Scan for the cell matching the given text and deliver its (x, y) coordinate at center. 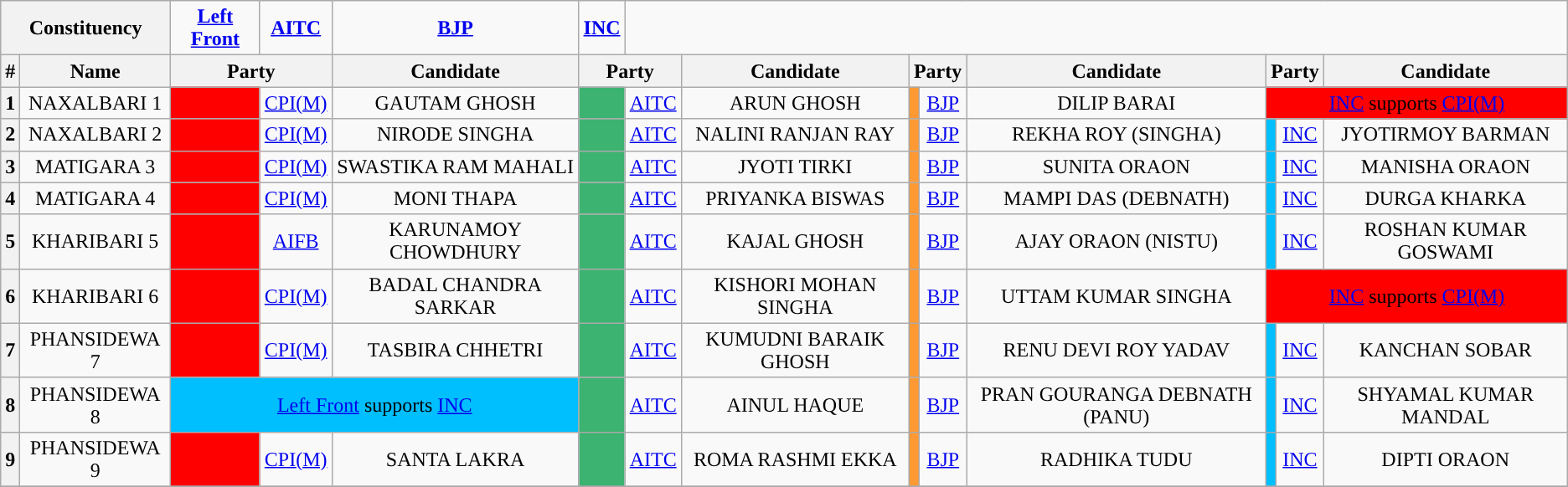
JYOTIRMOY BARMAN (1446, 135)
AINUL HAQUE (795, 405)
ROSHAN KUMAR GOSWAMI (1446, 241)
PRAN GOURANGA DEBNATH (PANU) (1117, 405)
TASBIRA CHHETRI (456, 350)
1 (10, 103)
3 (10, 167)
KAJAL GHOSH (795, 241)
NAXALBARI 1 (95, 103)
KHARIBARI 5 (95, 241)
PRIYANKA BISWAS (795, 198)
MAMPI DAS (DEBNATH) (1117, 198)
SWASTIKA RAM MAHALI (456, 167)
7 (10, 350)
KANCHAN SOBAR (1446, 350)
SUNITA ORAON (1117, 167)
PHANSIDEWA 8 (95, 405)
NIRODE SINGHA (456, 135)
MANISHA ORAON (1446, 167)
SHYAMAL KUMAR MANDAL (1446, 405)
DILIP BARAI (1117, 103)
UTTAM KUMAR SINGHA (1117, 296)
PHANSIDEWA 7 (95, 350)
ARUN GHOSH (795, 103)
9 (10, 459)
6 (10, 296)
Constituency (85, 28)
ROMA RASHMI EKKA (795, 459)
KARUNAMOY CHOWDHURY (456, 241)
KHARIBARI 6 (95, 296)
8 (10, 405)
MATIGARA 4 (95, 198)
JYOTI TIRKI (795, 167)
RENU DEVI ROY YADAV (1117, 350)
Left Front supports INC (374, 405)
DURGA KHARKA (1446, 198)
GAUTAM GHOSH (456, 103)
Name (95, 71)
REKHA ROY (SINGHA) (1117, 135)
2 (10, 135)
MATIGARA 3 (95, 167)
AJAY ORAON (NISTU) (1117, 241)
Left Front (214, 28)
NALINI RANJAN RAY (795, 135)
PHANSIDEWA 9 (95, 459)
NAXALBARI 2 (95, 135)
# (10, 71)
KUMUDNI BARAIK GHOSH (795, 350)
RADHIKA TUDU (1117, 459)
SANTA LAKRA (456, 459)
AIFB (296, 241)
KISHORI MOHAN SINGHA (795, 296)
4 (10, 198)
5 (10, 241)
DIPTI ORAON (1446, 459)
BADAL CHANDRA SARKAR (456, 296)
MONI THAPA (456, 198)
